Extract the (X, Y) coordinate from the center of the cell holding the provided text.  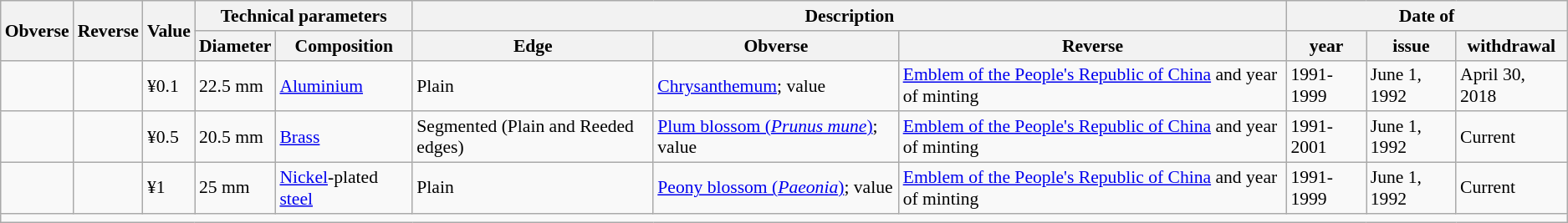
Segmented (Plain and Reeded edges) (533, 137)
year (1326, 46)
¥0.5 (169, 137)
Description (850, 16)
Plum blossom (Prunus mune); value (776, 137)
Date of (1427, 16)
Edge (533, 46)
¥1 (169, 189)
Composition (344, 46)
¥0.1 (169, 85)
Chrysanthemum; value (776, 85)
22.5 mm (235, 85)
Peony blossom (Paeonia); value (776, 189)
20.5 mm (235, 137)
Diameter (235, 46)
April 30, 2018 (1512, 85)
1991-2001 (1326, 137)
Brass (344, 137)
25 mm (235, 189)
issue (1412, 46)
Value (169, 30)
Aluminium (344, 85)
Technical parameters (304, 16)
Nickel-plated steel (344, 189)
withdrawal (1512, 46)
